Locate the cell with the specified text and output its (x, y) center coordinate. 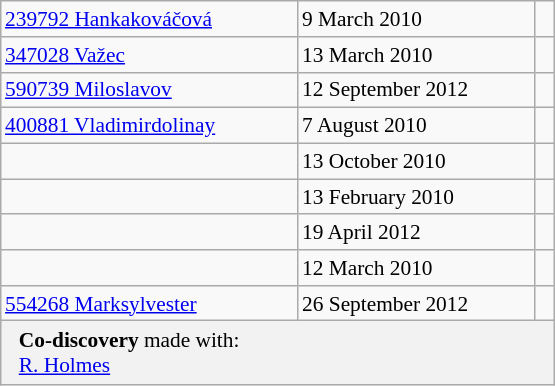
Co-discovery made with: R. Holmes (277, 353)
12 March 2010 (416, 268)
554268 Marksylvester (148, 303)
13 March 2010 (416, 55)
13 October 2010 (416, 161)
13 February 2010 (416, 197)
590739 Miloslavov (148, 90)
400881 Vladimirdolinay (148, 126)
7 August 2010 (416, 126)
19 April 2012 (416, 232)
12 September 2012 (416, 90)
26 September 2012 (416, 303)
9 March 2010 (416, 19)
239792 Hankakováčová (148, 19)
347028 Važec (148, 55)
